Pinpoint the cell where the given text exists, returning its [x, y] midpoint coordinate. 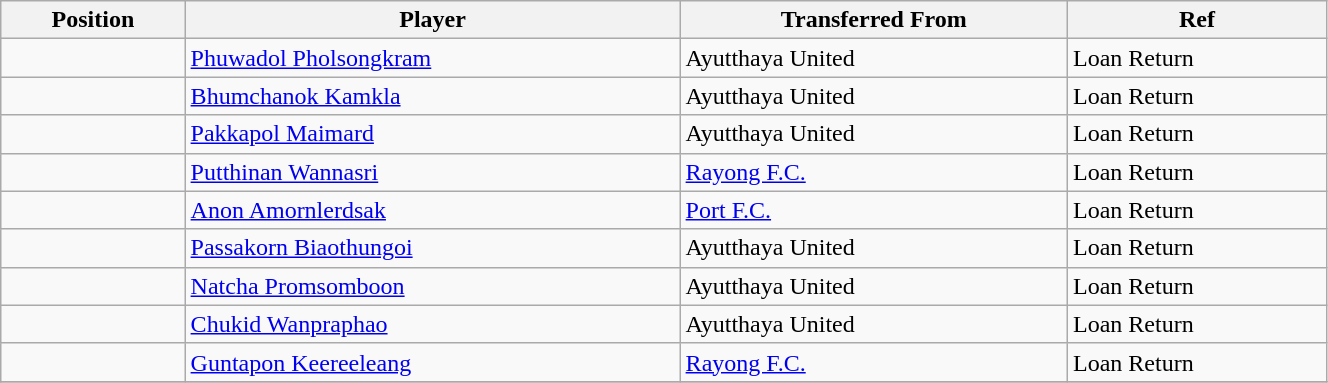
Transferred From [874, 20]
Putthinan Wannasri [432, 172]
Guntapon Keereeleang [432, 362]
Phuwadol Pholsongkram [432, 58]
Chukid Wanpraphao [432, 324]
Ref [1196, 20]
Pakkapol Maimard [432, 134]
Player [432, 20]
Passakorn Biaothungoi [432, 248]
Bhumchanok Kamkla [432, 96]
Position [93, 20]
Anon Amornlerdsak [432, 210]
Natcha Promsomboon [432, 286]
Port F.C. [874, 210]
